Determine the (x, y) coordinate at the center of the cell enclosing the given text.  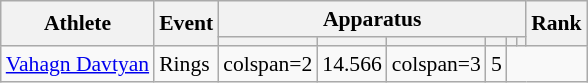
14.566 (352, 64)
Apparatus (372, 19)
5 (496, 64)
Vahagn Davtyan (78, 64)
Rank (556, 24)
Athlete (78, 24)
Rings (186, 64)
colspan=2 (268, 64)
Event (186, 24)
colspan=3 (436, 64)
